Detect which cell encompasses the target text, then output its (X, Y) center coordinate. 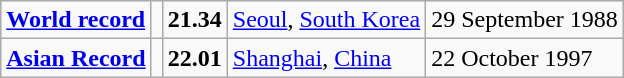
Seoul, South Korea (326, 20)
21.34 (194, 20)
22 October 1997 (525, 58)
World record (76, 20)
29 September 1988 (525, 20)
Asian Record (76, 58)
22.01 (194, 58)
Shanghai, China (326, 58)
